For the text-containing cell, return its midpoint in [X, Y] coordinate format. 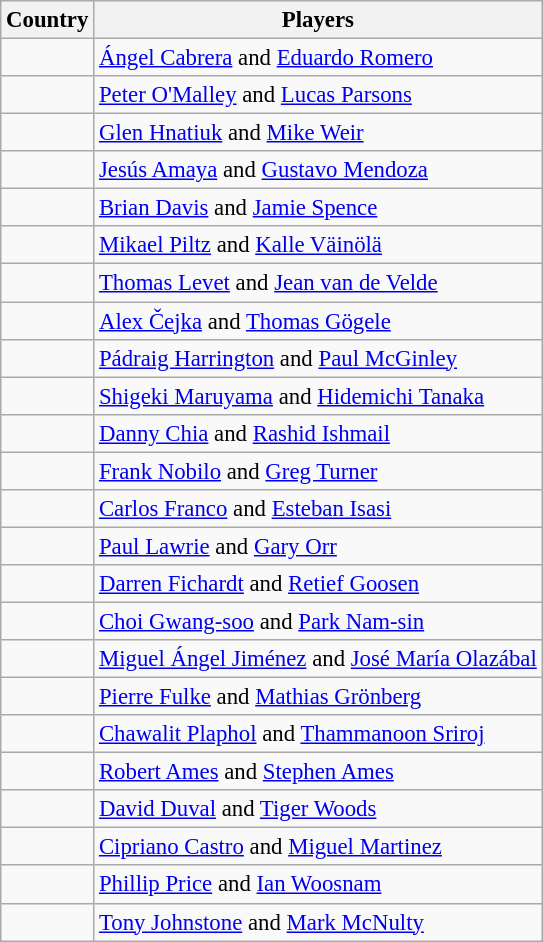
Glen Hnatiuk and Mike Weir [318, 133]
Phillip Price and Ian Woosnam [318, 885]
Frank Nobilo and Greg Turner [318, 471]
David Duval and Tiger Woods [318, 809]
Paul Lawrie and Gary Orr [318, 546]
Darren Fichardt and Retief Goosen [318, 584]
Jesús Amaya and Gustavo Mendoza [318, 170]
Ángel Cabrera and Eduardo Romero [318, 58]
Robert Ames and Stephen Ames [318, 772]
Danny Chia and Rashid Ishmail [318, 433]
Tony Johnstone and Mark McNulty [318, 922]
Peter O'Malley and Lucas Parsons [318, 95]
Choi Gwang-soo and Park Nam-sin [318, 621]
Alex Čejka and Thomas Gögele [318, 321]
Brian Davis and Jamie Spence [318, 208]
Chawalit Plaphol and Thammanoon Sriroj [318, 734]
Miguel Ángel Jiménez and José María Olazábal [318, 659]
Shigeki Maruyama and Hidemichi Tanaka [318, 396]
Mikael Piltz and Kalle Väinölä [318, 245]
Country [48, 20]
Thomas Levet and Jean van de Velde [318, 283]
Carlos Franco and Esteban Isasi [318, 509]
Cipriano Castro and Miguel Martinez [318, 847]
Players [318, 20]
Pádraig Harrington and Paul McGinley [318, 358]
Pierre Fulke and Mathias Grönberg [318, 697]
